Scan for the cell matching the given text and deliver its [X, Y] coordinate at center. 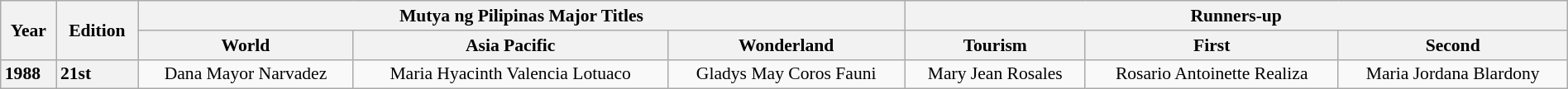
Mary Jean Rosales [995, 74]
Second [1452, 45]
1988 [28, 74]
Rosario Antoinette Realiza [1212, 74]
Gladys May Coros Fauni [786, 74]
Mutya ng Pilipinas Major Titles [521, 16]
Maria Hyacinth Valencia Lotuaco [510, 74]
21st [98, 74]
Wonderland [786, 45]
Dana Mayor Narvadez [246, 74]
First [1212, 45]
Year [28, 30]
Tourism [995, 45]
Edition [98, 30]
World [246, 45]
Maria Jordana Blardony [1452, 74]
Asia Pacific [510, 45]
Runners-up [1236, 16]
